Locate the cell with the specified text and output its [x, y] center coordinate. 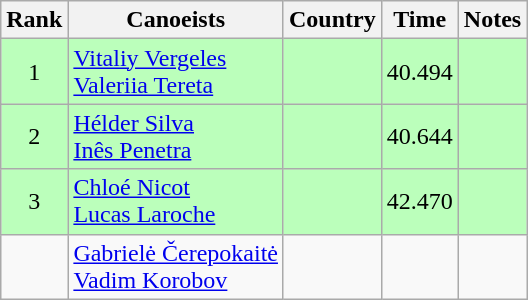
Rank [34, 20]
40.494 [420, 72]
1 [34, 72]
Time [420, 20]
2 [34, 136]
3 [34, 202]
Chloé NicotLucas Laroche [176, 202]
Country [332, 20]
Vitaliy VergelesValeriia Tereta [176, 72]
40.644 [420, 136]
Notes [492, 20]
Hélder SilvaInês Penetra [176, 136]
Canoeists [176, 20]
Gabrielė ČerepokaitėVadim Korobov [176, 266]
42.470 [420, 202]
